Capture the cell that displays the provided text and extract its (x, y) central coordinate. 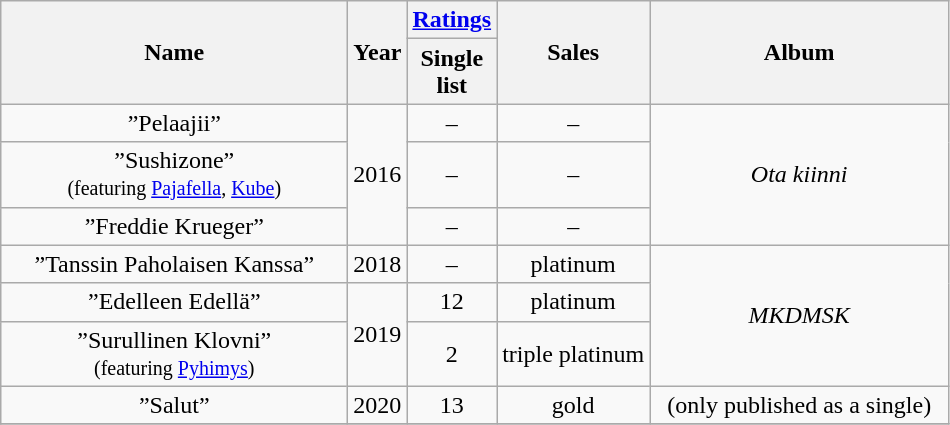
Name (174, 52)
2019 (378, 334)
2018 (378, 264)
”Edelleen Edellä” (174, 302)
”Pelaajii” (174, 123)
Ota kiinni (800, 174)
2016 (378, 174)
2020 (378, 405)
Ratings (452, 20)
Sales (574, 52)
Single list (452, 72)
”Tanssin Paholaisen Kanssa” (174, 264)
triple platinum (574, 354)
Album (800, 52)
”Freddie Krueger” (174, 226)
”Surullinen Klovni”(featuring Pyhimys) (174, 354)
”Sushizone”(featuring Pajafella, Kube) (174, 174)
13 (452, 405)
MKDMSK (800, 316)
2 (452, 354)
Year (378, 52)
(only published as a single) (800, 405)
12 (452, 302)
”Salut” (174, 405)
gold (574, 405)
